Extract the (x, y) coordinate from the center of the cell holding the provided text.  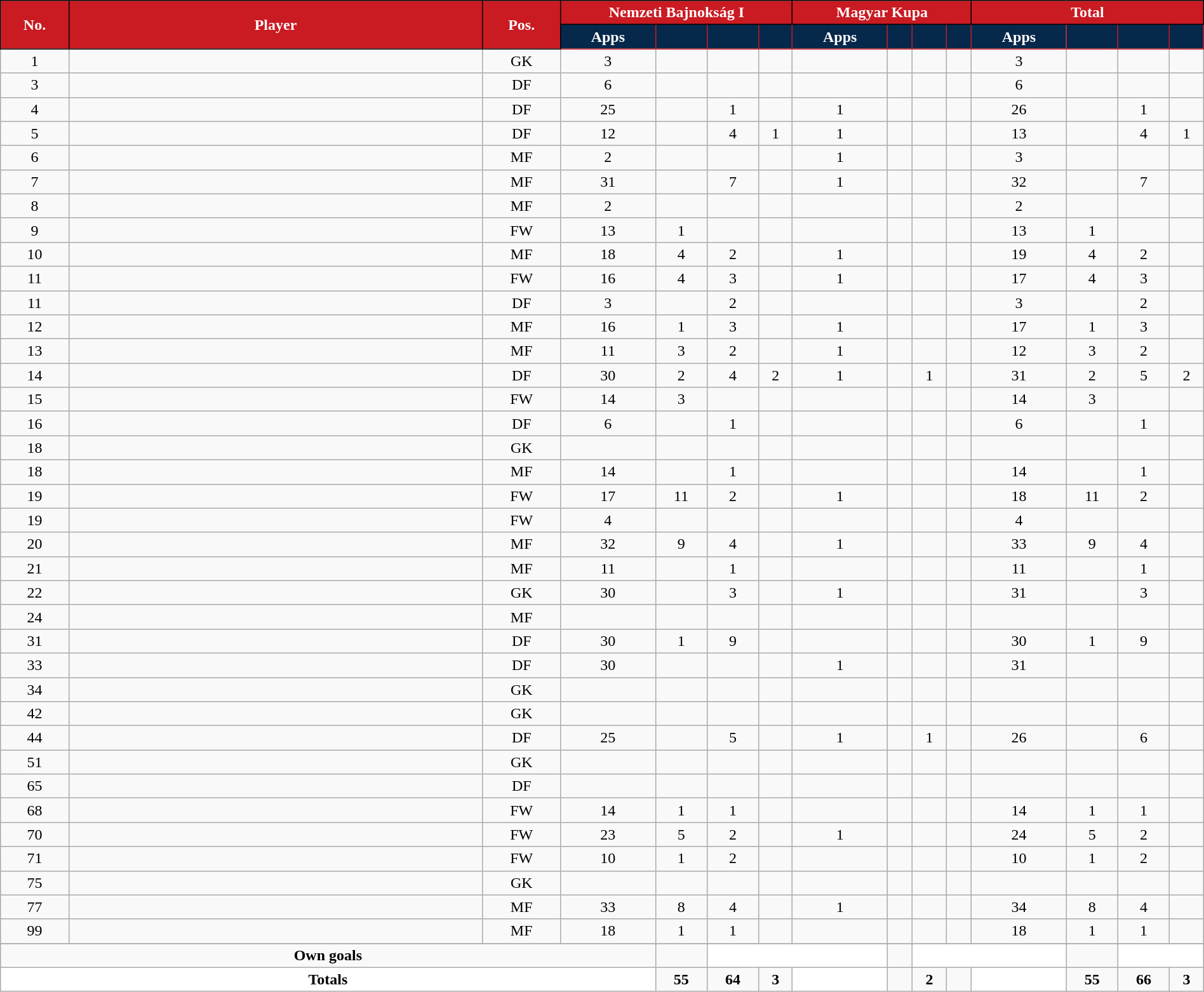
71 (35, 859)
77 (35, 907)
75 (35, 883)
22 (35, 593)
42 (35, 714)
15 (35, 399)
No. (35, 25)
Magyar Kupa (882, 13)
Nemzeti Bajnokság I (677, 13)
Player (276, 25)
Pos. (522, 25)
70 (35, 834)
65 (35, 786)
20 (35, 544)
66 (1143, 979)
23 (608, 834)
Totals (328, 979)
Own goals (328, 955)
44 (35, 738)
64 (733, 979)
21 (35, 568)
51 (35, 762)
99 (35, 931)
68 (35, 810)
Total (1087, 13)
